Determine the (x, y) coordinate at the center of the cell enclosing the given text.  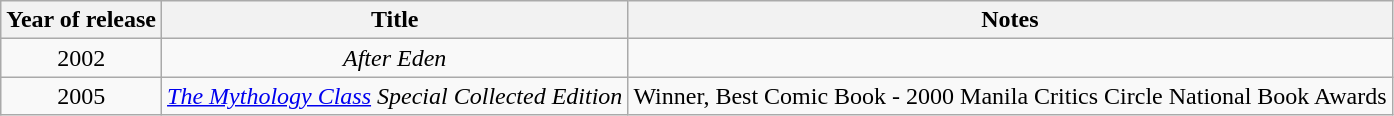
Winner, Best Comic Book - 2000 Manila Critics Circle National Book Awards (1010, 96)
The Mythology Class Special Collected Edition (395, 96)
2005 (82, 96)
Notes (1010, 20)
After Eden (395, 58)
2002 (82, 58)
Year of release (82, 20)
Title (395, 20)
